Identify which cell holds the provided text, then report its (X, Y) central coordinate. 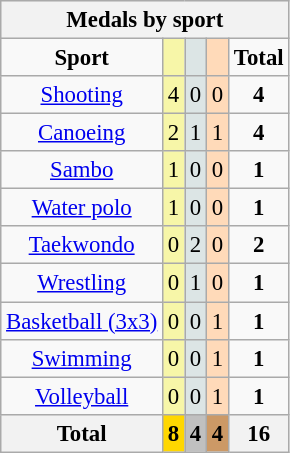
Wrestling (82, 283)
Shooting (82, 95)
Swimming (82, 358)
Taekwondo (82, 245)
Basketball (3x3) (82, 321)
Volleyball (82, 396)
Water polo (82, 208)
Sport (82, 58)
8 (174, 433)
Canoeing (82, 133)
Medals by sport (145, 20)
16 (259, 433)
Sambo (82, 170)
